Provide the [X, Y] coordinate of the cell's center where the given text is located.  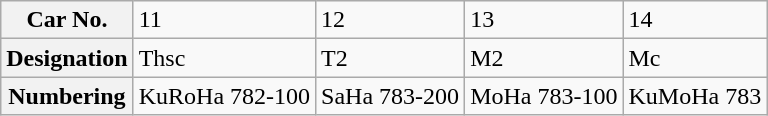
KuRoHa 782-100 [224, 96]
SaHa 783-200 [390, 96]
Thsc [224, 58]
13 [544, 20]
Car No. [67, 20]
14 [695, 20]
11 [224, 20]
Numbering [67, 96]
MoHa 783-100 [544, 96]
M2 [544, 58]
T2 [390, 58]
Designation [67, 58]
Mc [695, 58]
12 [390, 20]
KuMoHa 783 [695, 96]
